Locate the cell with the specified text and output its (x, y) center coordinate. 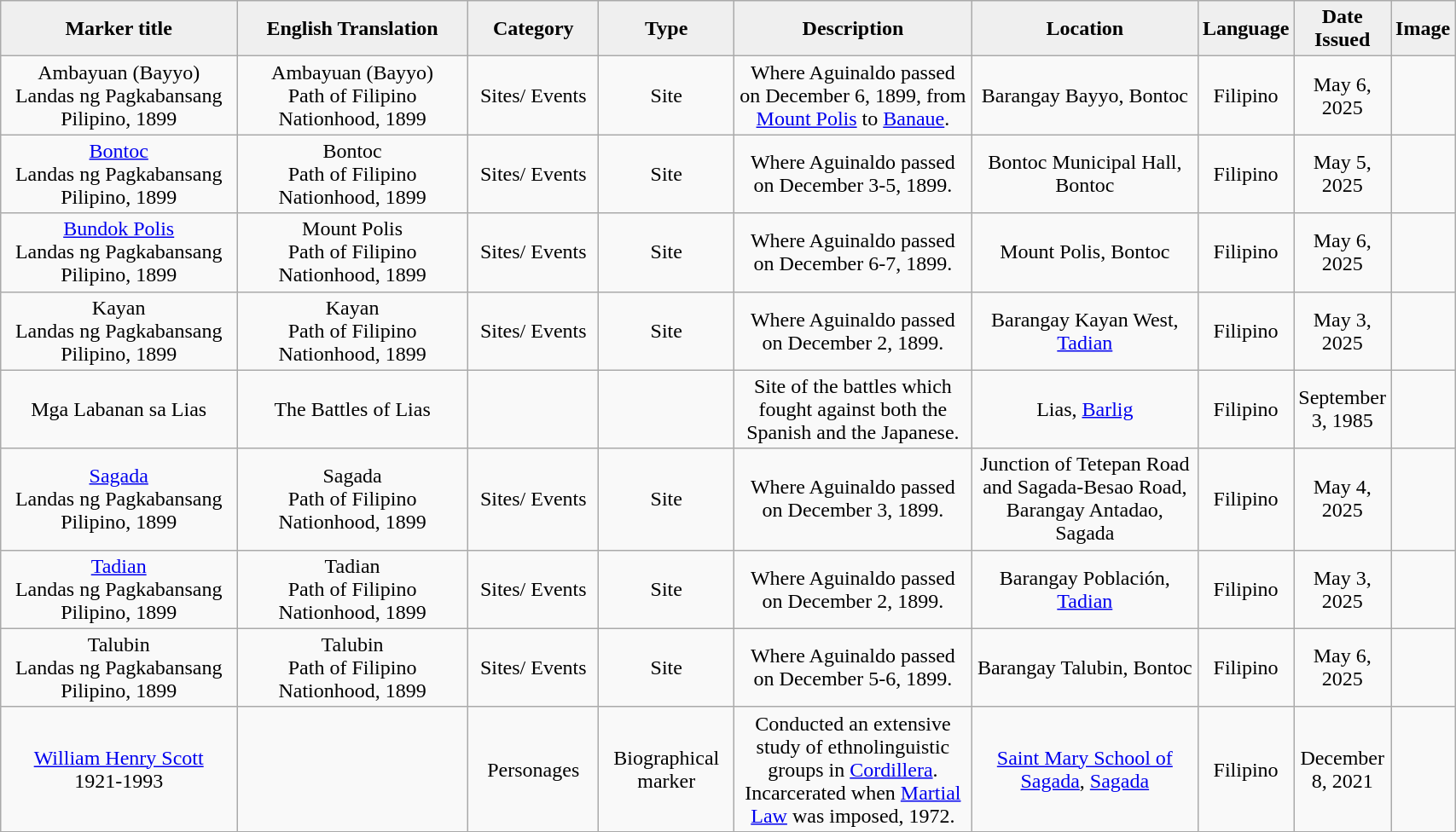
William Henry Scott1921-1993 (119, 769)
Where Aguinaldo passed on December 6, 1899, from Mount Polis to Banaue. (853, 95)
KayanLandas ng Pagkabansang Pilipino, 1899 (119, 331)
BontocLandas ng Pagkabansang Pilipino, 1899 (119, 174)
TadianPath of Filipino Nationhood, 1899 (353, 589)
Barangay Bayyo, Bontoc (1085, 95)
Type (667, 29)
Junction of Tetepan Road and Sagada-Besao Road, Barangay Antadao, Sagada (1085, 500)
Bontoc Municipal Hall, Bontoc (1085, 174)
Marker title (119, 29)
Site of the battles which fought against both the Spanish and the Japanese. (853, 409)
September 3, 1985 (1343, 409)
English Translation (353, 29)
Where Aguinaldo passed on December 6-7, 1899. (853, 252)
TalubinLandas ng Pagkabansang Pilipino, 1899 (119, 667)
Location (1085, 29)
Where Aguinaldo passed on December 5-6, 1899. (853, 667)
SagadaLandas ng Pagkabansang Pilipino, 1899 (119, 500)
BontocPath of Filipino Nationhood, 1899 (353, 174)
Image (1423, 29)
Barangay Talubin, Bontoc (1085, 667)
Barangay Población, Tadian (1085, 589)
Mount Polis, Bontoc (1085, 252)
KayanPath of Filipino Nationhood, 1899 (353, 331)
Lias, Barlig (1085, 409)
Mount PolisPath of Filipino Nationhood, 1899 (353, 252)
Where Aguinaldo passed on December 3, 1899. (853, 500)
Category (534, 29)
May 4, 2025 (1343, 500)
December 8, 2021 (1343, 769)
May 5, 2025 (1343, 174)
Bundok PolisLandas ng Pagkabansang Pilipino, 1899 (119, 252)
Date Issued (1343, 29)
Where Aguinaldo passed on December 3-5, 1899. (853, 174)
Conducted an extensive study of ethnolinguistic groups in Cordillera. Incarcerated when Martial Law was imposed, 1972. (853, 769)
The Battles of Lias (353, 409)
Saint Mary School of Sagada, Sagada (1085, 769)
TalubinPath of Filipino Nationhood, 1899 (353, 667)
SagadaPath of Filipino Nationhood, 1899 (353, 500)
Ambayuan (Bayyo)Path of Filipino Nationhood, 1899 (353, 95)
TadianLandas ng Pagkabansang Pilipino, 1899 (119, 589)
Personages (534, 769)
Ambayuan (Bayyo)Landas ng Pagkabansang Pilipino, 1899 (119, 95)
Language (1245, 29)
Barangay Kayan West, Tadian (1085, 331)
Description (853, 29)
Mga Labanan sa Lias (119, 409)
Biographical marker (667, 769)
